Detect which cell encompasses the target text, then output its (X, Y) center coordinate. 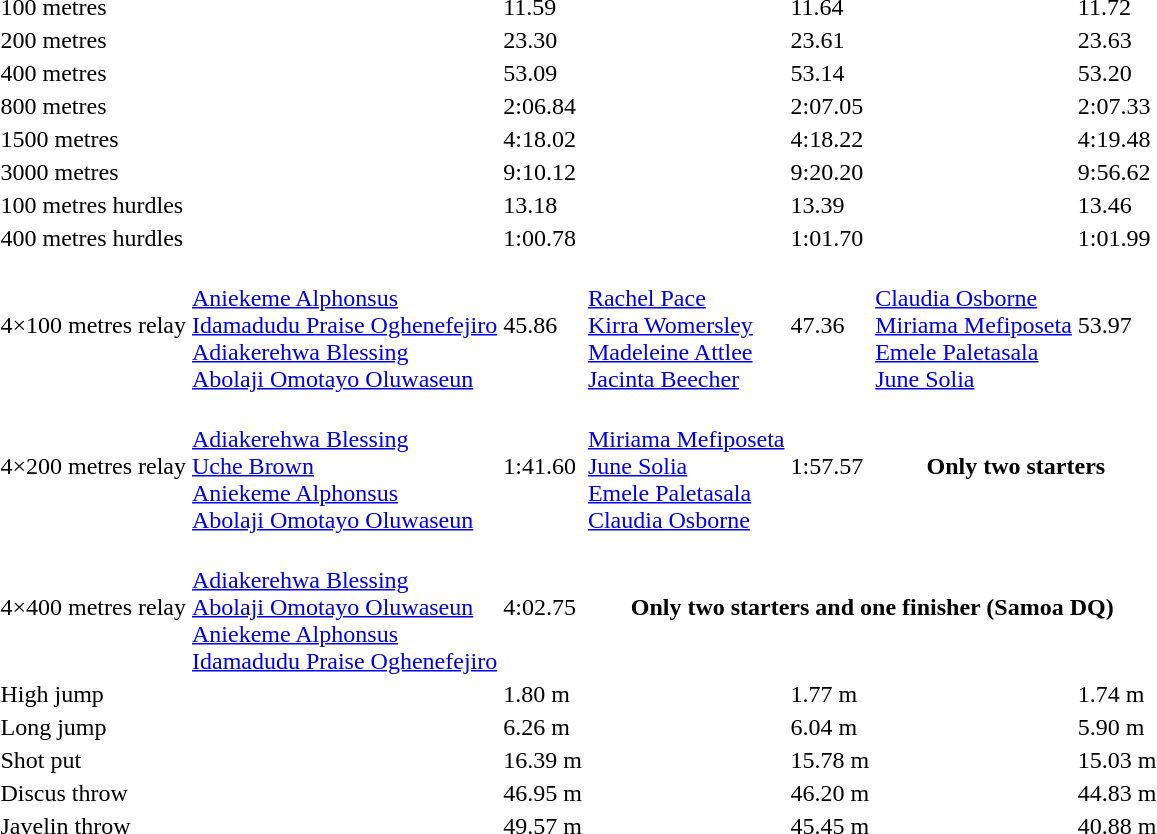
1:41.60 (543, 466)
13.39 (830, 205)
2:06.84 (543, 106)
46.20 m (830, 793)
1:01.70 (830, 238)
Adiakerehwa BlessingUche BrownAniekeme AlphonsusAbolaji Omotayo Oluwaseun (344, 466)
4:18.22 (830, 139)
47.36 (830, 325)
23.30 (543, 40)
1:00.78 (543, 238)
1:57.57 (830, 466)
Claudia OsborneMiriama MefiposetaEmele PaletasalaJune Solia (974, 325)
Rachel PaceKirra WomersleyMadeleine AttleeJacinta Beecher (686, 325)
6.26 m (543, 727)
4:02.75 (543, 607)
1.77 m (830, 694)
1.80 m (543, 694)
53.14 (830, 73)
53.09 (543, 73)
13.18 (543, 205)
6.04 m (830, 727)
46.95 m (543, 793)
2:07.05 (830, 106)
Aniekeme AlphonsusIdamadudu Praise OghenefejiroAdiakerehwa BlessingAbolaji Omotayo Oluwaseun (344, 325)
Adiakerehwa BlessingAbolaji Omotayo OluwaseunAniekeme AlphonsusIdamadudu Praise Oghenefejiro (344, 607)
45.86 (543, 325)
Miriama MefiposetaJune SoliaEmele PaletasalaClaudia Osborne (686, 466)
23.61 (830, 40)
16.39 m (543, 760)
9:10.12 (543, 172)
9:20.20 (830, 172)
4:18.02 (543, 139)
15.78 m (830, 760)
